Provide the (x, y) coordinate of the cell's center where the given text is located.  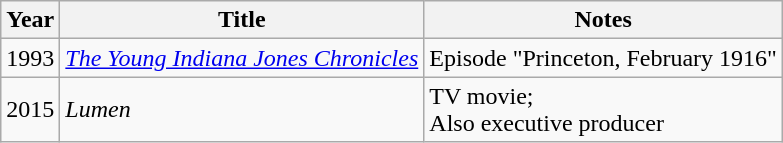
The Young Indiana Jones Chronicles (242, 58)
Title (242, 20)
Year (30, 20)
2015 (30, 110)
Notes (604, 20)
Episode "Princeton, February 1916" (604, 58)
TV movie;Also executive producer (604, 110)
Lumen (242, 110)
1993 (30, 58)
